For the text-containing cell, return its midpoint in [X, Y] coordinate format. 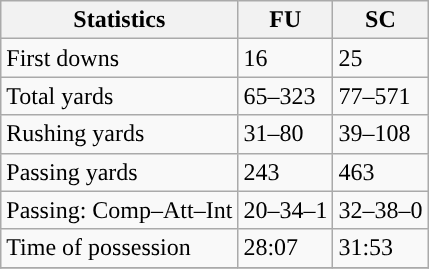
Total yards [120, 96]
Time of possession [120, 248]
25 [380, 58]
243 [286, 172]
First downs [120, 58]
28:07 [286, 248]
39–108 [380, 134]
Passing: Comp–Att–Int [120, 210]
16 [286, 58]
Rushing yards [120, 134]
31:53 [380, 248]
463 [380, 172]
32–38–0 [380, 210]
Passing yards [120, 172]
65–323 [286, 96]
SC [380, 20]
77–571 [380, 96]
Statistics [120, 20]
FU [286, 20]
31–80 [286, 134]
20–34–1 [286, 210]
